Search for the cell housing the specified text and yield its (X, Y) center coordinate. 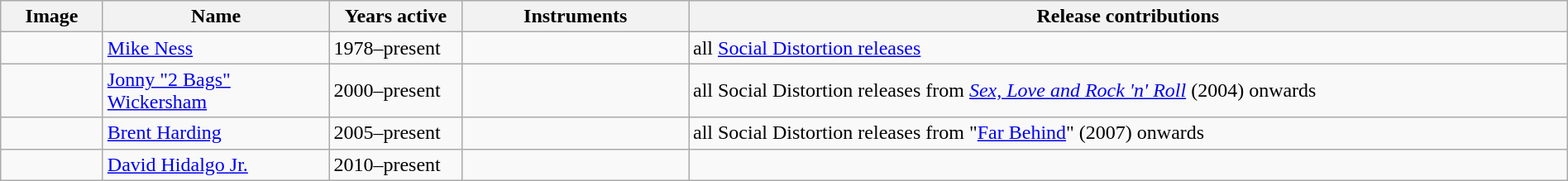
Image (52, 17)
all Social Distortion releases (1128, 48)
2000–present (395, 91)
all Social Distortion releases from Sex, Love and Rock 'n' Roll (2004) onwards (1128, 91)
Years active (395, 17)
all Social Distortion releases from "Far Behind" (2007) onwards (1128, 133)
Mike Ness (216, 48)
Instruments (576, 17)
2010–present (395, 164)
Name (216, 17)
1978–present (395, 48)
2005–present (395, 133)
Brent Harding (216, 133)
Jonny "2 Bags" Wickersham (216, 91)
David Hidalgo Jr. (216, 164)
Release contributions (1128, 17)
